Determine the (X, Y) coordinate at the center of the cell enclosing the given text.  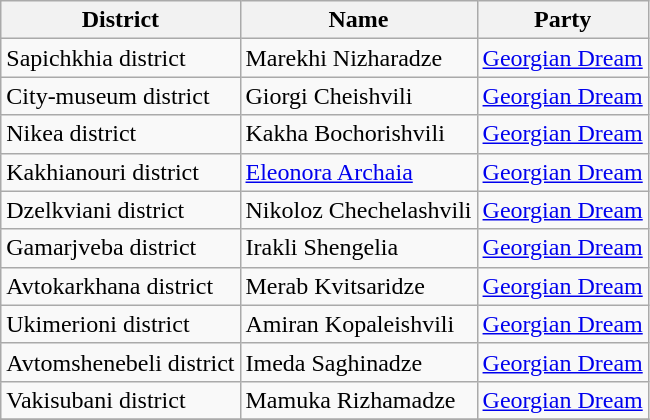
Nikea district (120, 134)
Merab Kvitsaridze (358, 286)
Imeda Saghinadze (358, 362)
Irakli Shengelia (358, 248)
Amiran Kopaleishvili (358, 324)
Marekhi Nizharadze (358, 58)
Kakhianouri district (120, 172)
Mamuka Rizhamadze (358, 400)
Sapichkhia district (120, 58)
District (120, 20)
City-museum district (120, 96)
Giorgi Cheishvili (358, 96)
Eleonora Archaia (358, 172)
Avtomshenebeli district (120, 362)
Nikoloz Chechelashvili (358, 210)
Ukimerioni district (120, 324)
Dzelkviani district (120, 210)
Vakisubani district (120, 400)
Avtokarkhana district (120, 286)
Kakha Bochorishvili (358, 134)
Party (562, 20)
Gamarjveba district (120, 248)
Name (358, 20)
